Determine the (x, y) coordinate at the center of the cell enclosing the given text.  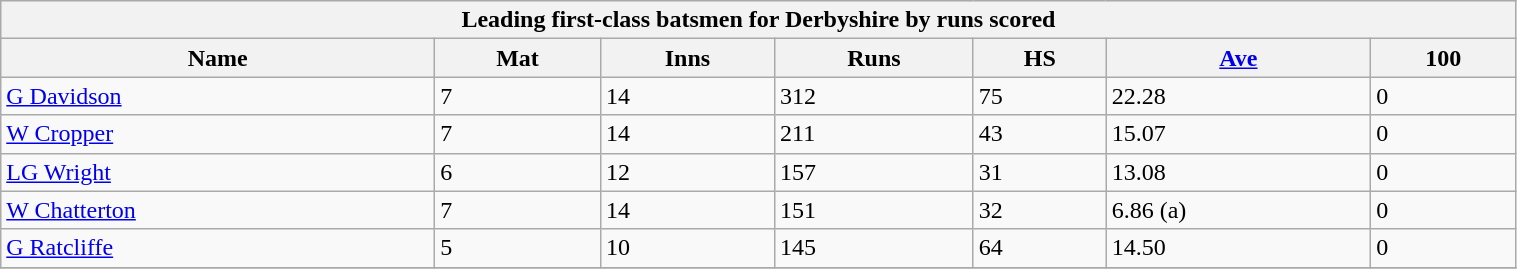
Mat (518, 58)
157 (874, 172)
G Davidson (218, 96)
64 (1040, 248)
15.07 (1238, 134)
32 (1040, 210)
151 (874, 210)
43 (1040, 134)
Ave (1238, 58)
31 (1040, 172)
Leading first-class batsmen for Derbyshire by runs scored (758, 20)
75 (1040, 96)
Inns (687, 58)
13.08 (1238, 172)
10 (687, 248)
Name (218, 58)
14.50 (1238, 248)
100 (1444, 58)
211 (874, 134)
LG Wright (218, 172)
W Cropper (218, 134)
G Ratcliffe (218, 248)
6.86 (a) (1238, 210)
5 (518, 248)
312 (874, 96)
6 (518, 172)
12 (687, 172)
145 (874, 248)
Runs (874, 58)
22.28 (1238, 96)
W Chatterton (218, 210)
HS (1040, 58)
